Extract the [x, y] coordinate from the center of the cell holding the provided text.  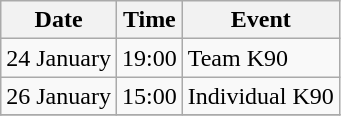
Date [59, 20]
24 January [59, 58]
Event [260, 20]
26 January [59, 96]
19:00 [149, 58]
15:00 [149, 96]
Time [149, 20]
Team K90 [260, 58]
Individual K90 [260, 96]
